Capture the cell that displays the provided text and extract its (x, y) central coordinate. 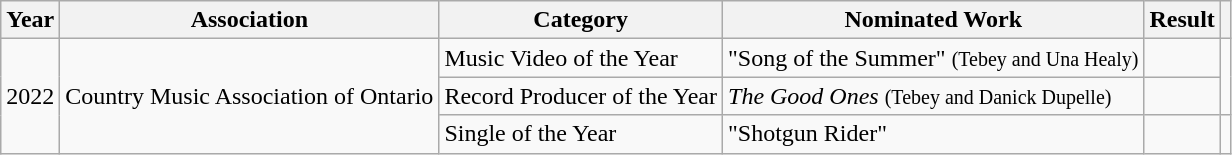
Country Music Association of Ontario (250, 96)
Single of the Year (581, 134)
Category (581, 20)
2022 (30, 96)
Association (250, 20)
Record Producer of the Year (581, 96)
"Song of the Summer" (Tebey and Una Healy) (934, 58)
Year (30, 20)
The Good Ones (Tebey and Danick Dupelle) (934, 96)
Nominated Work (934, 20)
"Shotgun Rider" (934, 134)
Music Video of the Year (581, 58)
Result (1182, 20)
